Find where the given text appears and provide that cell's center as [X, Y] coordinate. 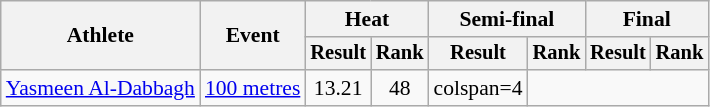
Event [252, 36]
13.21 [338, 88]
Semi-final [508, 19]
Yasmeen Al-Dabbagh [100, 88]
Final [646, 19]
100 metres [252, 88]
48 [400, 88]
Athlete [100, 36]
Heat [366, 19]
colspan=4 [478, 88]
